Return the (x, y) coordinate for the center point of the cell that contains the specified text.  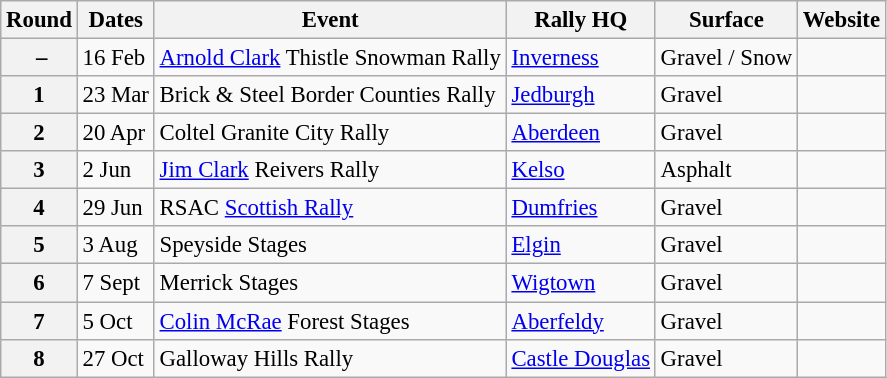
20 Apr (116, 133)
Kelso (580, 170)
Jedburgh (580, 95)
– (39, 58)
29 Jun (116, 208)
2 (39, 133)
Dates (116, 20)
Coltel Granite City Rally (330, 133)
Inverness (580, 58)
3 Aug (116, 245)
Galloway Hills Rally (330, 358)
Wigtown (580, 283)
Merrick Stages (330, 283)
Aberdeen (580, 133)
27 Oct (116, 358)
Surface (726, 20)
Rally HQ (580, 20)
23 Mar (116, 95)
Brick & Steel Border Counties Rally (330, 95)
7 (39, 321)
Colin McRae Forest Stages (330, 321)
Jim Clark Reivers Rally (330, 170)
8 (39, 358)
3 (39, 170)
Round (39, 20)
Speyside Stages (330, 245)
7 Sept (116, 283)
Elgin (580, 245)
5 Oct (116, 321)
Dumfries (580, 208)
5 (39, 245)
RSAC Scottish Rally (330, 208)
Arnold Clark Thistle Snowman Rally (330, 58)
Gravel / Snow (726, 58)
Aberfeldy (580, 321)
4 (39, 208)
6 (39, 283)
2 Jun (116, 170)
Castle Douglas (580, 358)
Event (330, 20)
Website (842, 20)
16 Feb (116, 58)
Asphalt (726, 170)
1 (39, 95)
